Identify which cell holds the provided text, then report its (x, y) central coordinate. 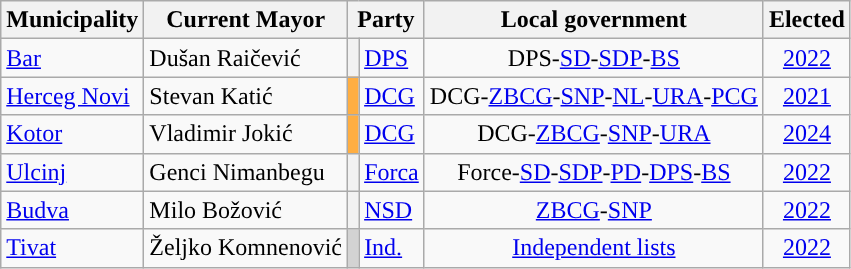
Željko Komnenović (246, 248)
Genci Nimanbegu (246, 172)
2021 (806, 96)
Herceg Novi (72, 96)
Local government (594, 20)
Current Mayor (246, 20)
Tivat (72, 248)
ZBCG-SNP (594, 210)
Kotor (72, 134)
Bar (72, 58)
NSD (392, 210)
Municipality (72, 20)
DPS-SD-SDP-BS (594, 58)
Party (386, 20)
Milo Božović (246, 210)
Independent lists (594, 248)
Ulcinj (72, 172)
DCG-ZBCG-SNP-NL-URA-PCG (594, 96)
Dušan Raičević (246, 58)
Ind. (392, 248)
Forca (392, 172)
DPS (392, 58)
Stevan Katić (246, 96)
2024 (806, 134)
Vladimir Jokić (246, 134)
Force-SD-SDP-PD-DPS-BS (594, 172)
Budva (72, 210)
Elected (806, 20)
DCG-ZBCG-SNP-URA (594, 134)
